Return the (X, Y) coordinate for the center point of the cell that contains the specified text.  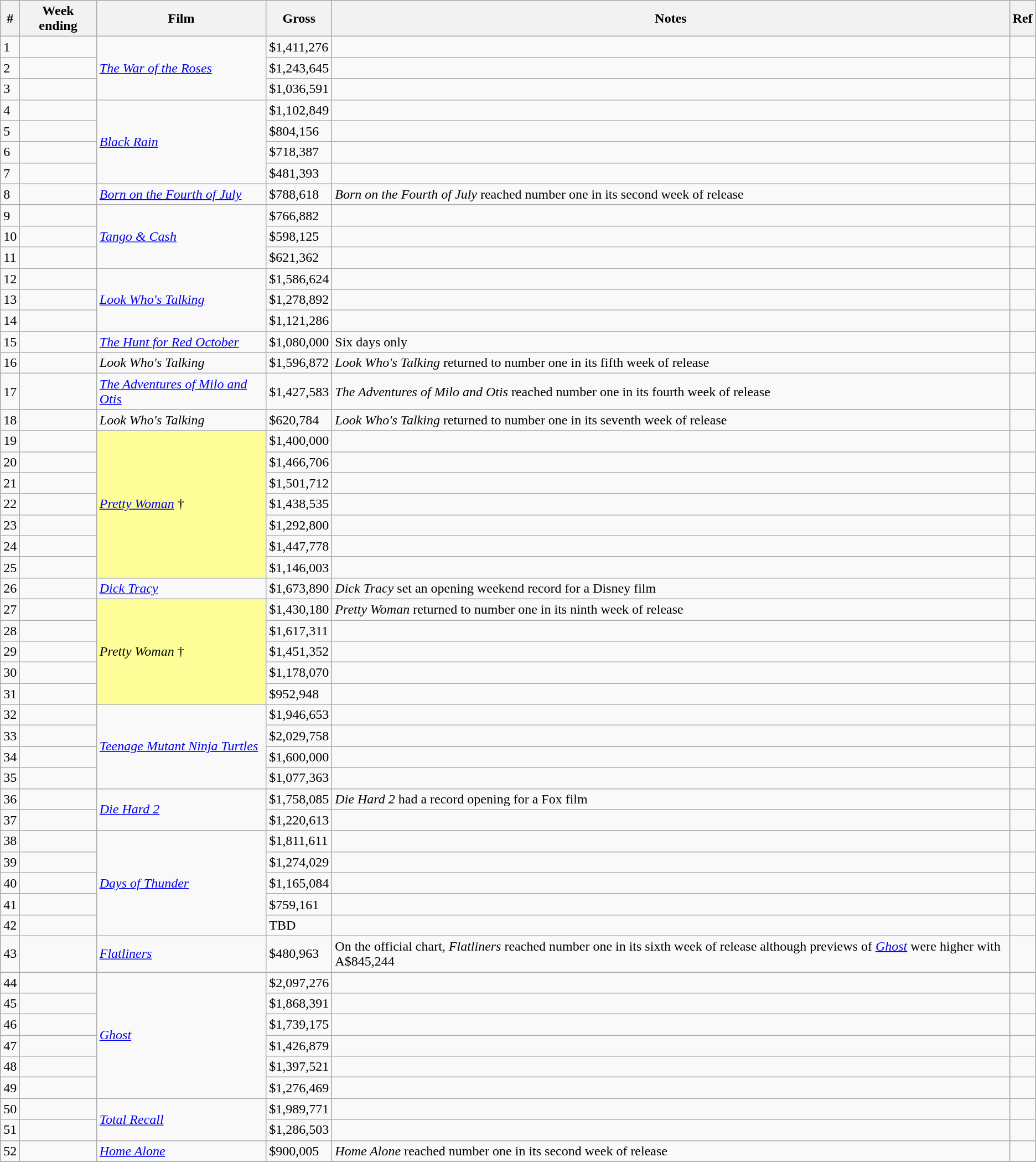
Dick Tracy set an opening weekend record for a Disney film (671, 588)
4 (10, 110)
Teenage Mutant Ninja Turtles (181, 746)
33 (10, 736)
Look Who's Talking returned to number one in its fifth week of release (671, 363)
$1,121,286 (299, 321)
$1,165,084 (299, 883)
Die Hard 2 (181, 810)
$480,963 (299, 954)
$1,276,469 (299, 1088)
34 (10, 757)
$1,178,070 (299, 673)
6 (10, 152)
The Hunt for Red October (181, 342)
10 (10, 236)
$1,102,849 (299, 110)
$1,989,771 (299, 1109)
3 (10, 89)
$1,411,276 (299, 47)
$1,600,000 (299, 757)
$1,278,892 (299, 300)
29 (10, 652)
$1,811,611 (299, 841)
$1,243,645 (299, 68)
46 (10, 1025)
$1,447,778 (299, 546)
Six days only (671, 342)
Black Rain (181, 142)
$718,387 (299, 152)
44 (10, 982)
20 (10, 462)
Home Alone (181, 1151)
Tango & Cash (181, 236)
# (10, 19)
48 (10, 1067)
Notes (671, 19)
26 (10, 588)
$481,393 (299, 173)
47 (10, 1046)
45 (10, 1004)
50 (10, 1109)
Ref (1023, 19)
$1,451,352 (299, 652)
$1,220,613 (299, 820)
31 (10, 694)
14 (10, 321)
13 (10, 300)
22 (10, 504)
$1,400,000 (299, 441)
The War of the Roses (181, 68)
Film (181, 19)
$2,029,758 (299, 736)
$1,586,624 (299, 278)
$1,430,180 (299, 609)
$1,596,872 (299, 363)
15 (10, 342)
$1,673,890 (299, 588)
$2,097,276 (299, 982)
The Adventures of Milo and Otis (181, 392)
$1,501,712 (299, 483)
On the official chart, Flatliners reached number one in its sixth week of release although previews of Ghost were higher with A$845,244 (671, 954)
$900,005 (299, 1151)
TBD (299, 925)
Gross (299, 19)
$1,946,653 (299, 715)
Pretty Woman returned to number one in its ninth week of release (671, 609)
Total Recall (181, 1119)
32 (10, 715)
$804,156 (299, 131)
7 (10, 173)
35 (10, 778)
17 (10, 392)
18 (10, 420)
$1,036,591 (299, 89)
$1,427,583 (299, 392)
12 (10, 278)
36 (10, 799)
38 (10, 841)
$1,274,029 (299, 862)
11 (10, 257)
Week ending (58, 19)
$1,426,879 (299, 1046)
$1,397,521 (299, 1067)
$1,080,000 (299, 342)
52 (10, 1151)
2 (10, 68)
$766,882 (299, 215)
37 (10, 820)
40 (10, 883)
$1,758,085 (299, 799)
21 (10, 483)
Flatliners (181, 954)
1 (10, 47)
16 (10, 363)
$620,784 (299, 420)
$1,617,311 (299, 630)
$1,146,003 (299, 567)
Home Alone reached number one in its second week of release (671, 1151)
$759,161 (299, 904)
$598,125 (299, 236)
Dick Tracy (181, 588)
25 (10, 567)
$621,362 (299, 257)
27 (10, 609)
$1,286,503 (299, 1130)
$1,077,363 (299, 778)
39 (10, 862)
Ghost (181, 1035)
9 (10, 215)
43 (10, 954)
Born on the Fourth of July (181, 194)
$1,292,800 (299, 525)
$1,466,706 (299, 462)
Born on the Fourth of July reached number one in its second week of release (671, 194)
41 (10, 904)
51 (10, 1130)
23 (10, 525)
42 (10, 925)
19 (10, 441)
$1,868,391 (299, 1004)
28 (10, 630)
49 (10, 1088)
$788,618 (299, 194)
Days of Thunder (181, 883)
Look Who's Talking returned to number one in its seventh week of release (671, 420)
$1,739,175 (299, 1025)
30 (10, 673)
5 (10, 131)
$1,438,535 (299, 504)
$952,948 (299, 694)
The Adventures of Milo and Otis reached number one in its fourth week of release (671, 392)
Die Hard 2 had a record opening for a Fox film (671, 799)
8 (10, 194)
24 (10, 546)
